Detect which cell encompasses the target text, then output its [X, Y] center coordinate. 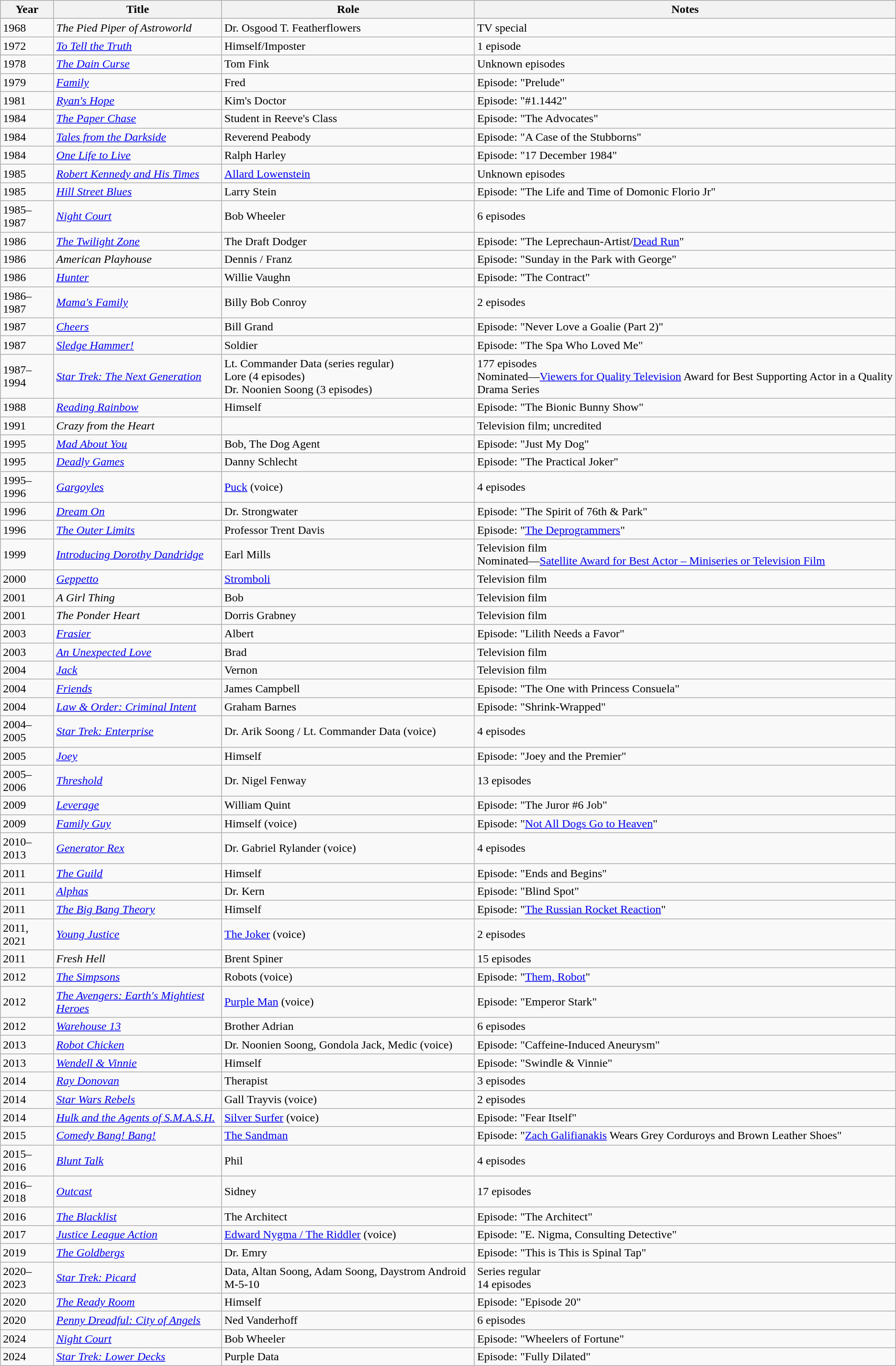
Episode: "Swindle & Vinnie" [685, 1063]
Episode: "Emperor Stark" [685, 1002]
The Draft Dodger [348, 241]
The Guild [138, 873]
1972 [27, 46]
Dr. Nigel Fenway [348, 780]
Episode: "The Juror #6 Job" [685, 805]
Outcast [138, 1191]
Bob, The Dog Agent [348, 444]
Fresh Hell [138, 959]
Leverage [138, 805]
1999 [27, 554]
Ray Donovan [138, 1081]
Purple Man (voice) [348, 1002]
Episode: "Zach Galifianakis Wears Grey Corduroys and Brown Leather Shoes" [685, 1136]
2000 [27, 579]
Episode: "Just My Dog" [685, 444]
Tom Fink [348, 64]
Geppetto [138, 579]
2019 [27, 1253]
Role [348, 10]
Dr. Kern [348, 891]
Family [138, 82]
Mad About You [138, 444]
Dorris Grabney [348, 616]
Dr. Arik Soong / Lt. Commander Data (voice) [348, 732]
Billy Bob Conroy [348, 303]
Soldier [348, 345]
Mama's Family [138, 303]
Ned Vanderhoff [348, 1321]
Friends [138, 689]
Episode: "Fully Dilated" [685, 1357]
Episode: "Episode 20" [685, 1302]
Data, Altan Soong, Adam Soong, Daystrom Android M-5-10 [348, 1277]
Episode: "The Spa Who Loved Me" [685, 345]
Dennis / Franz [348, 260]
Dr. Noonien Soong, Gondola Jack, Medic (voice) [348, 1045]
The Twilight Zone [138, 241]
Episode: "The Leprechaun-Artist/Dead Run" [685, 241]
Willie Vaughn [348, 278]
Sledge Hammer! [138, 345]
Cheers [138, 327]
Hill Street Blues [138, 192]
2004–2005 [27, 732]
Episode: "Ends and Begins" [685, 873]
1988 [27, 407]
Brother Adrian [348, 1027]
Sidney [348, 1191]
Television film; uncredited [685, 426]
Episode: "Sunday in the Park with George" [685, 260]
15 episodes [685, 959]
Episode: "Wheelers of Fortune" [685, 1339]
Kim's Doctor [348, 101]
Allard Lowenstein [348, 173]
Episode: "17 December 1984" [685, 155]
Episode: "Prelude" [685, 82]
2015–2016 [27, 1161]
1987–1994 [27, 376]
To Tell the Truth [138, 46]
Brad [348, 652]
Star Trek: Enterprise [138, 732]
177 episodesNominated—Viewers for Quality Television Award for Best Supporting Actor in a Quality Drama Series [685, 376]
Robert Kennedy and His Times [138, 173]
Episode: "Caffeine-Induced Aneurysm" [685, 1045]
Episode: "Shrink-Wrapped" [685, 707]
American Playhouse [138, 260]
Hulk and the Agents of S.M.A.S.H. [138, 1118]
Dr. Osgood T. Featherflowers [348, 28]
1968 [27, 28]
Deadly Games [138, 462]
The Simpsons [138, 977]
Threshold [138, 780]
Purple Data [348, 1357]
1 episode [685, 46]
The Avengers: Earth's Mightiest Heroes [138, 1002]
Graham Barnes [348, 707]
Student in Reeve's Class [348, 119]
Crazy from the Heart [138, 426]
The Paper Chase [138, 119]
Puck (voice) [348, 486]
Year [27, 10]
Young Justice [138, 934]
Episode: "The Architect" [685, 1216]
One Life to Live [138, 155]
The Pied Piper of Astroworld [138, 28]
1986–1987 [27, 303]
TV special [685, 28]
Episode: "The Bionic Bunny Show" [685, 407]
Albert [348, 634]
Episode: "The Deprogrammers" [685, 530]
1978 [27, 64]
Star Trek: The Next Generation [138, 376]
Notes [685, 10]
2016–2018 [27, 1191]
Star Wars Rebels [138, 1099]
2020–2023 [27, 1277]
Edward Nygma / The Riddler (voice) [348, 1234]
3 episodes [685, 1081]
Tales from the Darkside [138, 137]
Episode: "Blind Spot" [685, 891]
A Girl Thing [138, 597]
Blunt Talk [138, 1161]
Star Trek: Picard [138, 1277]
The Ready Room [138, 1302]
Introducing Dorothy Dandridge [138, 554]
Episode: "#1.1442" [685, 101]
2010–2013 [27, 848]
Vernon [348, 670]
Title [138, 10]
The Outer Limits [138, 530]
Generator Rex [138, 848]
2011, 2021 [27, 934]
2017 [27, 1234]
Episode: "The Life and Time of Domonic Florio Jr" [685, 192]
Reverend Peabody [348, 137]
2015 [27, 1136]
Himself/Imposter [348, 46]
Robots (voice) [348, 977]
The Dain Curse [138, 64]
Frasier [138, 634]
1985–1987 [27, 216]
Bill Grand [348, 327]
Therapist [348, 1081]
13 episodes [685, 780]
Justice League Action [138, 1234]
1981 [27, 101]
Penny Dreadful: City of Angels [138, 1321]
An Unexpected Love [138, 652]
Danny Schlecht [348, 462]
Law & Order: Criminal Intent [138, 707]
Comedy Bang! Bang! [138, 1136]
Larry Stein [348, 192]
1995–1996 [27, 486]
Robot Chicken [138, 1045]
Episode: "Not All Dogs Go to Heaven" [685, 824]
Episode: "The Russian Rocket Reaction" [685, 909]
Dr. Emry [348, 1253]
Episode: "The One with Princess Consuela" [685, 689]
The Blacklist [138, 1216]
Wendell & Vinnie [138, 1063]
Brent Spiner [348, 959]
James Campbell [348, 689]
Bob [348, 597]
William Quint [348, 805]
2016 [27, 1216]
Episode: "Never Love a Goalie (Part 2)" [685, 327]
Series regular14 episodes [685, 1277]
The Sandman [348, 1136]
The Goldbergs [138, 1253]
Gall Trayvis (voice) [348, 1099]
The Ponder Heart [138, 616]
Dr. Gabriel Rylander (voice) [348, 848]
Episode: "This is This is Spinal Tap" [685, 1253]
Stromboli [348, 579]
Episode: "The Advocates" [685, 119]
The Architect [348, 1216]
Episode: "Lilith Needs a Favor" [685, 634]
Hunter [138, 278]
Dream On [138, 511]
Reading Rainbow [138, 407]
1979 [27, 82]
Earl Mills [348, 554]
Warehouse 13 [138, 1027]
Episode: "A Case of the Stubborns" [685, 137]
Ralph Harley [348, 155]
Lt. Commander Data (series regular)Lore (4 episodes)Dr. Noonien Soong (3 episodes) [348, 376]
Ryan's Hope [138, 101]
2005–2006 [27, 780]
Family Guy [138, 824]
Silver Surfer (voice) [348, 1118]
Phil [348, 1161]
Professor Trent Davis [348, 530]
Dr. Strongwater [348, 511]
Himself (voice) [348, 824]
Joey [138, 756]
Episode: "The Spirit of 76th & Park" [685, 511]
Episode: "Them, Robot" [685, 977]
Episode: "The Contract" [685, 278]
17 episodes [685, 1191]
Star Trek: Lower Decks [138, 1357]
2005 [27, 756]
Episode: "E. Nigma, Consulting Detective" [685, 1234]
Episode: "Fear Itself" [685, 1118]
Episode: "The Practical Joker" [685, 462]
Fred [348, 82]
Television filmNominated—Satellite Award for Best Actor – Miniseries or Television Film [685, 554]
1991 [27, 426]
Gargoyles [138, 486]
The Big Bang Theory [138, 909]
Alphas [138, 891]
Jack [138, 670]
Episode: "Joey and the Premier" [685, 756]
The Joker (voice) [348, 934]
